Return [x, y] of the center of cell containing provided text 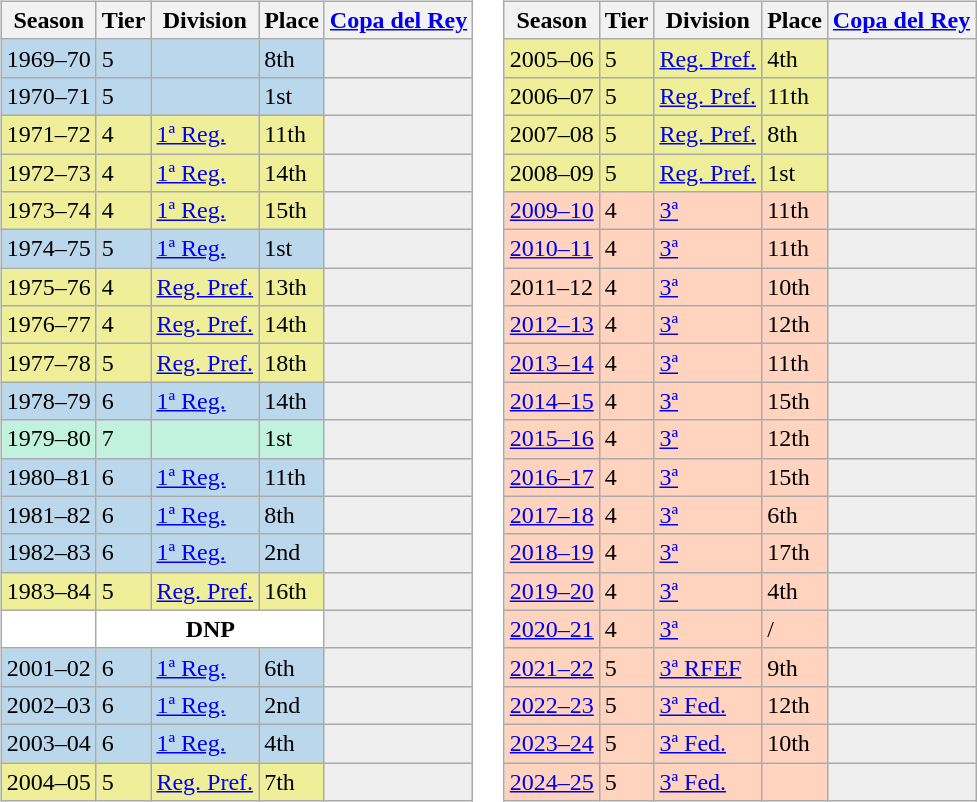
17th [795, 553]
3ª RFEF [708, 667]
1974–75 [48, 249]
2014–15 [552, 401]
2002–03 [48, 705]
1982–83 [48, 553]
DNP [210, 629]
2001–02 [48, 667]
1979–80 [48, 439]
1975–76 [48, 287]
2006–07 [552, 96]
2016–17 [552, 477]
1978–79 [48, 401]
7 [124, 439]
2012–13 [552, 325]
1977–78 [48, 363]
2004–05 [48, 781]
2015–16 [552, 439]
2020–21 [552, 629]
1972–73 [48, 173]
1976–77 [48, 325]
2007–08 [552, 134]
1983–84 [48, 591]
1981–82 [48, 515]
2013–14 [552, 363]
1970–71 [48, 96]
2024–25 [552, 781]
2022–23 [552, 705]
9th [795, 667]
1971–72 [48, 134]
2021–22 [552, 667]
/ [795, 629]
1969–70 [48, 58]
2010–11 [552, 249]
2017–18 [552, 515]
2018–19 [552, 553]
2023–24 [552, 743]
1980–81 [48, 477]
7th [292, 781]
13th [292, 287]
2003–04 [48, 743]
2009–10 [552, 211]
2019–20 [552, 591]
1973–74 [48, 211]
2005–06 [552, 58]
2008–09 [552, 173]
18th [292, 363]
2011–12 [552, 287]
16th [292, 591]
